For the text-containing cell, return its midpoint in [X, Y] coordinate format. 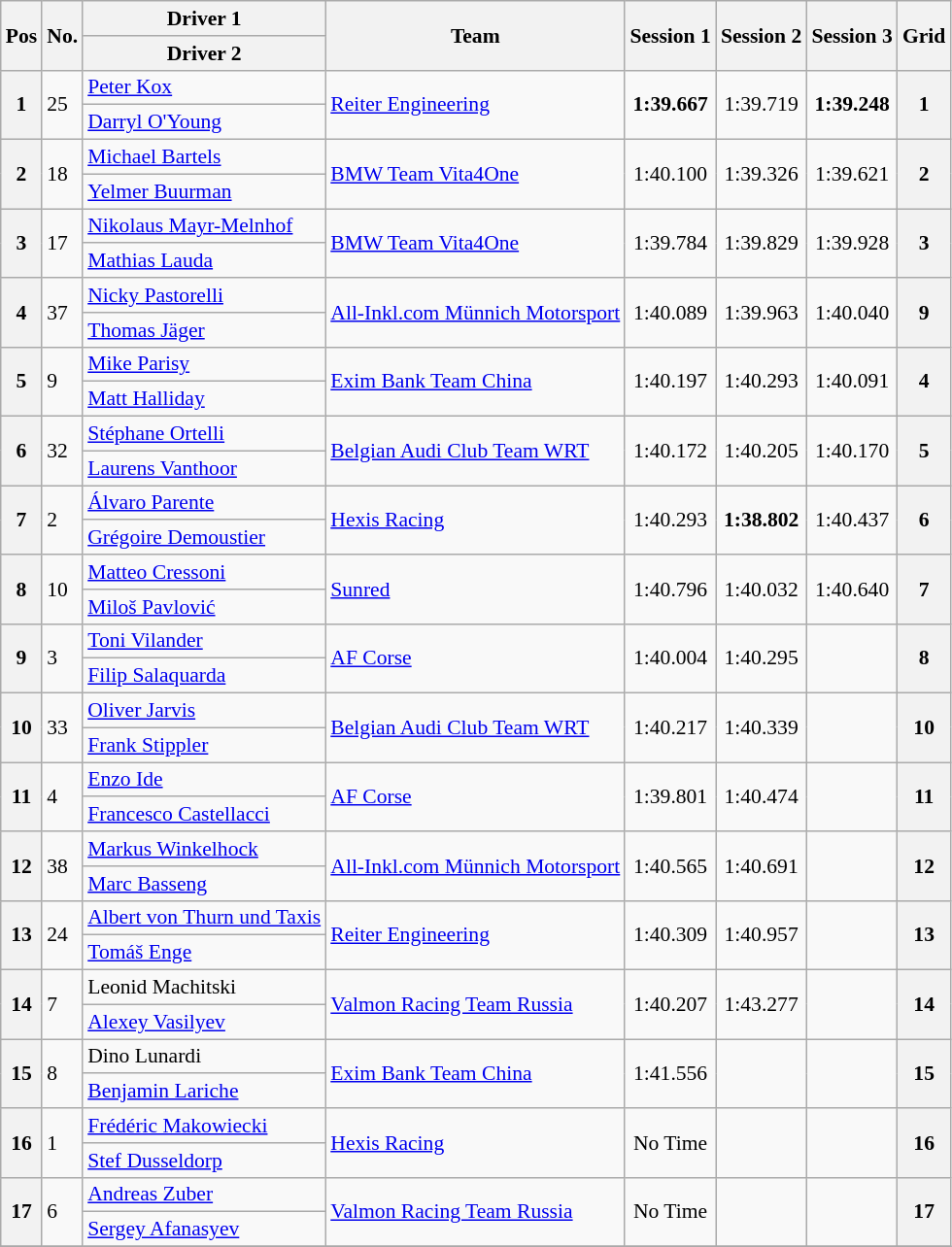
38 [62, 866]
1:40.004 [670, 658]
1:40.100 [670, 175]
Nikolaus Mayr-Melnhof [204, 226]
Grégoire Demoustier [204, 538]
Session 3 [852, 35]
1:39.719 [762, 105]
Team [475, 35]
1:40.437 [852, 521]
Stef Dusseldorp [204, 1161]
1:40.032 [762, 589]
1:40.170 [852, 451]
Enzo Ide [204, 780]
1:40.207 [670, 1004]
No. [62, 35]
Frank Stippler [204, 745]
Toni Vilander [204, 641]
18 [62, 175]
Session 2 [762, 35]
1:40.339 [762, 728]
1:40.040 [852, 313]
1:39.667 [670, 105]
1:40.691 [762, 866]
1:40.217 [670, 728]
1:40.474 [762, 796]
Dino Lunardi [204, 1057]
Darryl O'Young [204, 122]
Grid [925, 35]
Matteo Cressoni [204, 572]
Sunred [475, 589]
Marc Basseng [204, 884]
Pos [21, 35]
Miloš Pavlović [204, 607]
Albert von Thurn und Taxis [204, 918]
1:39.248 [852, 105]
Álvaro Parente [204, 503]
1:40.295 [762, 658]
Michael Bartels [204, 157]
Mathias Lauda [204, 261]
Frédéric Makowiecki [204, 1126]
1:43.277 [762, 1004]
Mike Parisy [204, 364]
1:39.621 [852, 175]
1:39.928 [852, 243]
25 [62, 105]
Driver 2 [204, 53]
1:39.963 [762, 313]
1:39.829 [762, 243]
Matt Halliday [204, 399]
24 [62, 934]
37 [62, 313]
1:38.802 [762, 521]
Filip Salaquarda [204, 676]
Andreas Zuber [204, 1195]
1:40.205 [762, 451]
33 [62, 728]
1:40.640 [852, 589]
Leonid Machitski [204, 988]
1:40.197 [670, 381]
1:40.796 [670, 589]
1:40.089 [670, 313]
Driver 1 [204, 18]
Stéphane Ortelli [204, 434]
1:39.326 [762, 175]
Oliver Jarvis [204, 711]
Markus Winkelhock [204, 849]
Francesco Castellacci [204, 815]
Peter Kox [204, 87]
Session 1 [670, 35]
Alexey Vasilyev [204, 1022]
Laurens Vanthoor [204, 468]
32 [62, 451]
Sergey Afanasyev [204, 1230]
Yelmer Buurman [204, 191]
Benjamin Lariche [204, 1092]
Nicky Pastorelli [204, 295]
1:40.172 [670, 451]
1:39.801 [670, 796]
1:40.091 [852, 381]
1:40.957 [762, 934]
Thomas Jäger [204, 330]
1:41.556 [670, 1074]
1:40.309 [670, 934]
1:39.784 [670, 243]
1:40.565 [670, 866]
Tomáš Enge [204, 953]
